Find where the given text appears and provide that cell's center as [x, y] coordinate. 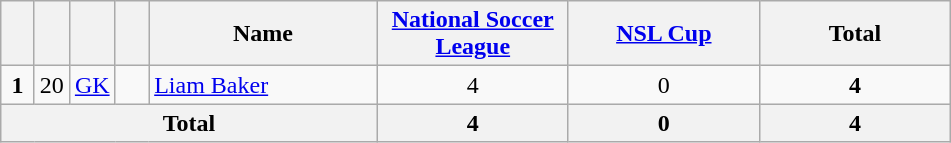
1 [18, 85]
GK [92, 85]
Liam Baker [264, 85]
National Soccer League [472, 34]
Name [264, 34]
NSL Cup [664, 34]
20 [52, 85]
